Output the (x, y) coordinate of the center of the cell containing the given text.  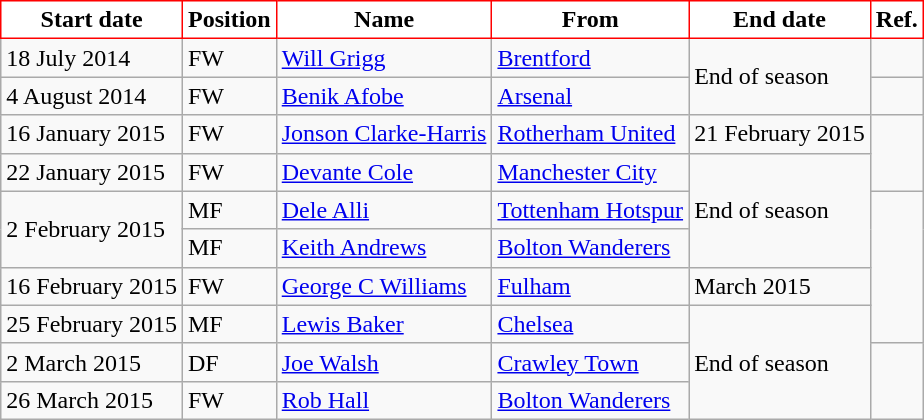
21 February 2015 (780, 134)
Keith Andrews (384, 248)
Jonson Clarke-Harris (384, 134)
Manchester City (590, 172)
16 February 2015 (92, 286)
4 August 2014 (92, 96)
Arsenal (590, 96)
Start date (92, 20)
Dele Alli (384, 210)
Lewis Baker (384, 324)
George C Williams (384, 286)
2 March 2015 (92, 362)
Ref. (896, 20)
Will Grigg (384, 58)
End date (780, 20)
18 July 2014 (92, 58)
26 March 2015 (92, 400)
From (590, 20)
2 February 2015 (92, 229)
Name (384, 20)
Crawley Town (590, 362)
Joe Walsh (384, 362)
Rotherham United (590, 134)
Devante Cole (384, 172)
Chelsea (590, 324)
Brentford (590, 58)
March 2015 (780, 286)
Benik Afobe (384, 96)
16 January 2015 (92, 134)
Tottenham Hotspur (590, 210)
Rob Hall (384, 400)
Position (229, 20)
Fulham (590, 286)
25 February 2015 (92, 324)
DF (229, 362)
22 January 2015 (92, 172)
